For the text-containing cell, return its midpoint in (X, Y) coordinate format. 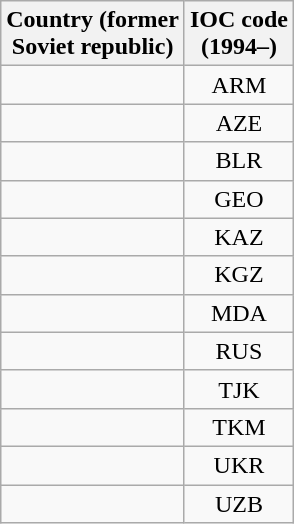
MDA (238, 313)
ARM (238, 85)
UZB (238, 503)
IOC code(1994–) (238, 34)
TJK (238, 389)
Country (formerSoviet republic) (93, 34)
AZE (238, 123)
KGZ (238, 275)
TKM (238, 427)
RUS (238, 351)
KAZ (238, 237)
UKR (238, 465)
GEO (238, 199)
BLR (238, 161)
